For the text-containing cell, return its midpoint in [X, Y] coordinate format. 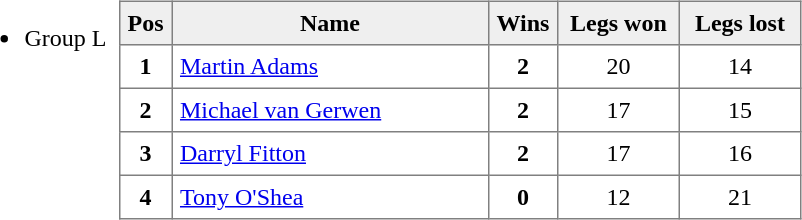
Martin Adams [330, 67]
Legs lost [740, 23]
1 [145, 67]
14 [740, 67]
Name [330, 23]
Wins [522, 23]
16 [740, 154]
0 [522, 197]
3 [145, 154]
Legs won [619, 23]
Tony O'Shea [330, 197]
15 [740, 110]
Michael van Gerwen [330, 110]
4 [145, 197]
21 [740, 197]
12 [619, 197]
Darryl Fitton [330, 154]
Pos [145, 23]
20 [619, 67]
